Detect which cell encompasses the target text, then output its [X, Y] center coordinate. 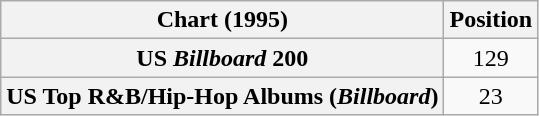
129 [491, 58]
Chart (1995) [222, 20]
US Billboard 200 [222, 58]
Position [491, 20]
US Top R&B/Hip-Hop Albums (Billboard) [222, 96]
23 [491, 96]
